Output the [X, Y] coordinate of the center of the cell containing the given text.  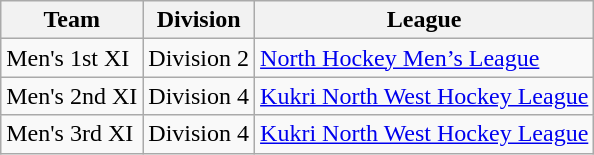
Men's 3rd XI [72, 134]
Division [199, 20]
North Hockey Men’s League [424, 58]
Division 2 [199, 58]
Men's 1st XI [72, 58]
League [424, 20]
Men's 2nd XI [72, 96]
Team [72, 20]
